Find where the given text appears and provide that cell's center as (x, y) coordinate. 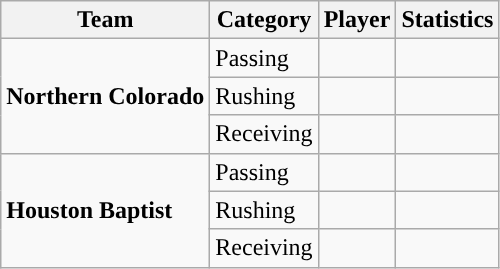
Category (264, 20)
Statistics (448, 20)
Player (357, 20)
Team (106, 20)
Northern Colorado (106, 96)
Houston Baptist (106, 210)
